From the cell containing the given text, extract its center point as [x, y] coordinate. 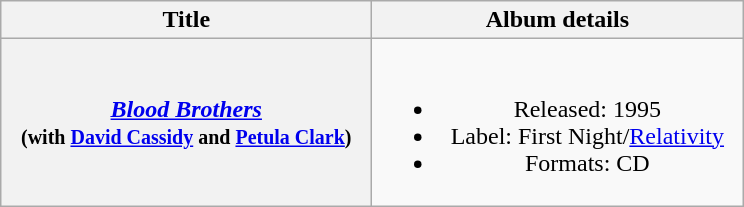
Released: 1995Label: First Night/RelativityFormats: CD [558, 122]
Blood Brothers(with David Cassidy and Petula Clark) [186, 122]
Title [186, 20]
Album details [558, 20]
